Identify which cell holds the provided text, then report its [x, y] central coordinate. 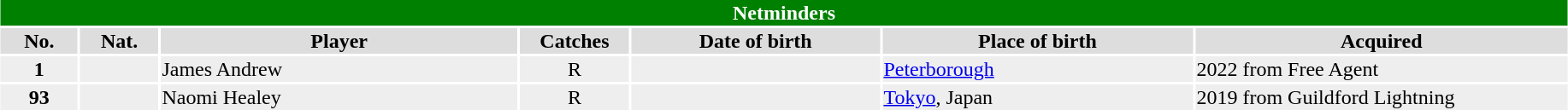
Nat. [120, 41]
Player [339, 41]
1 [39, 69]
Tokyo, Japan [1038, 97]
2022 from Free Agent [1382, 69]
Naomi Healey [339, 97]
2019 from Guildford Lightning [1382, 97]
Place of birth [1038, 41]
Date of birth [755, 41]
Netminders [783, 13]
James Andrew [339, 69]
93 [39, 97]
No. [39, 41]
Peterborough [1038, 69]
Acquired [1382, 41]
Catches [575, 41]
